Provide the [X, Y] coordinate of the cell's center where the given text is located.  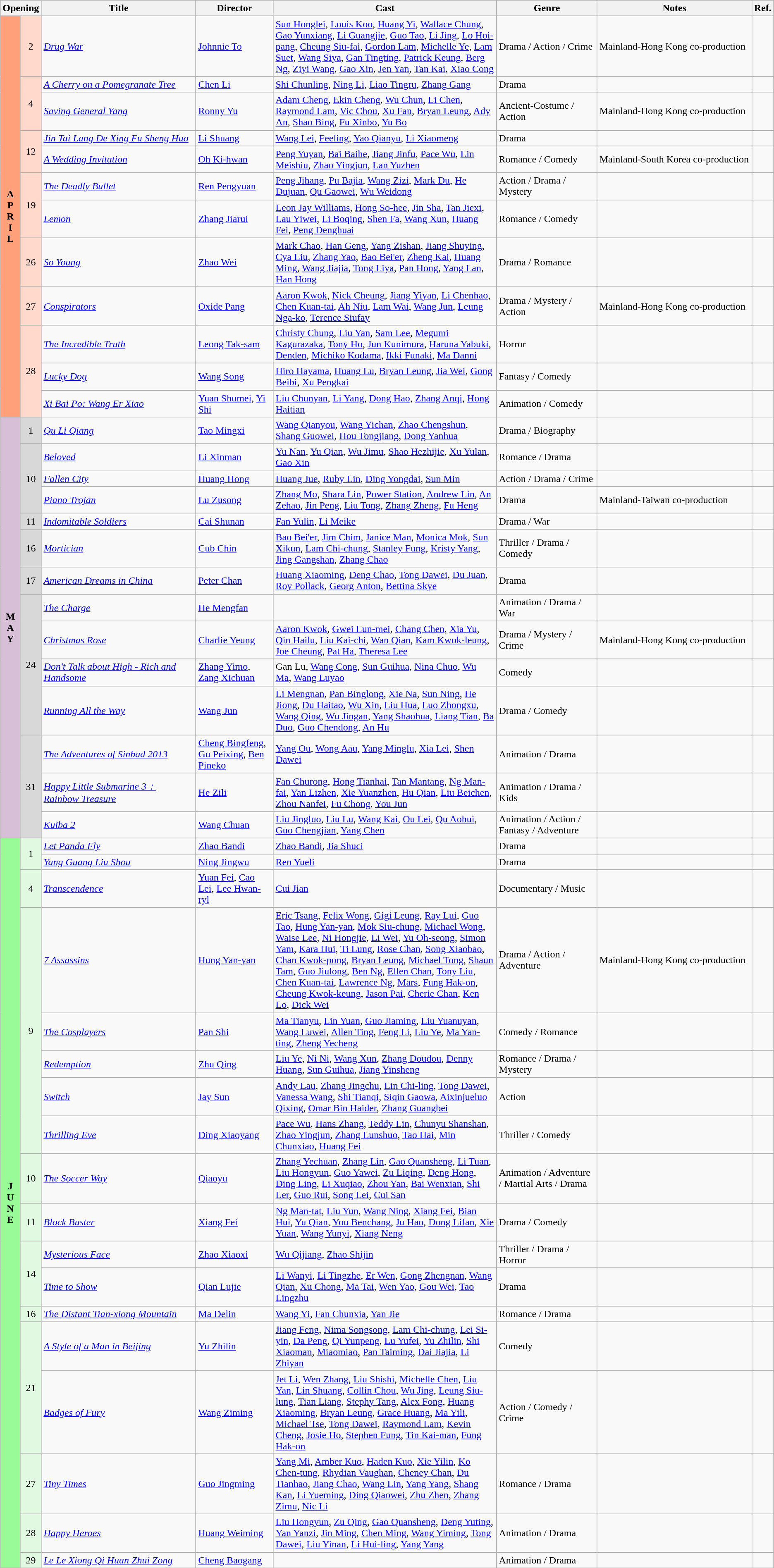
Jay Sun [235, 1097]
Title [119, 8]
Action / Drama / Crime [547, 479]
Drama / Mystery / Action [547, 306]
Lucky Dog [119, 376]
Christmas Rose [119, 640]
Genre [547, 8]
Huang Jue, Ruby Lin, Ding Yongdai, Sun Min [385, 479]
Guo Jingming [235, 1484]
Drug War [119, 46]
21 [31, 1387]
The Deadly Bullet [119, 186]
Running All the Way [119, 710]
Documentary / Music [547, 889]
Zhu Qing [235, 1064]
2 [31, 46]
He Zili [235, 792]
Aaron Kwok, Gwei Lun-mei, Chang Chen, Xia Yu, Qin Hailu, Liu Kai-chi, Wan Qian, Kam Kwok-leung, Joe Cheung, Pat Ha, Theresa Lee [385, 640]
Drama / Biography [547, 431]
Time to Show [119, 1287]
Wang Yi, Fan Chunxia, Yan Jie [385, 1314]
Action [547, 1097]
Animation / Action / Fantasy / Adventure [547, 824]
Qu Li Qiang [119, 431]
Yang Ou, Wong Aau, Yang Minglu, Xia Lei, Shen Dawei [385, 754]
Cub Chin [235, 548]
Oxide Pang [235, 306]
17 [31, 580]
Switch [119, 1097]
Thriller / Drama / Comedy [547, 548]
Fan Yulin, Li Meike [385, 521]
Wang Chuan [235, 824]
The Soccer Way [119, 1178]
Don't Talk about High - Rich and Handsome [119, 672]
Saving General Yang [119, 111]
Shi Chunling, Ning Li, Liao Tingru, Zhang Gang [385, 84]
7 Assassins [119, 960]
Comedy / Romance [547, 1032]
Hiro Hayama, Huang Lu, Bryan Leung, Jia Wei, Gong Beibi, Xu Pengkai [385, 376]
Zhang Jiarui [235, 219]
Huang Xiaoming, Deng Chao, Tong Dawei, Du Juan, Roy Pollack, Georg Anton, Bettina Skye [385, 580]
Ref. [762, 8]
Animation / Drama / War [547, 608]
Drama / Action / Crime [547, 46]
A Wedding Invitation [119, 160]
Beloved [119, 457]
Andy Lau, Zhang Jingchu, Lin Chi-ling, Tong Dawei, Vanessa Wang, Shi Tianqi, Siqin Gaowa, Aixinjueluo Qixing, Omar Bin Haider, Zhang Guangbei [385, 1097]
Animation / Drama / Kids [547, 792]
Li Wanyi, Li Tingzhe, Er Wen, Gong Zhengnan, Wang Qian, Xu Chong, Ma Tai, Wen Yao, Gou Wei, Tao Lingzhu [385, 1287]
Chen Li [235, 84]
Ma Tianyu, Lin Yuan, Guo Jiaming, Liu Yuanuyan, Wang Luwei, Allen Ting, Feng Li, Liu Ye, Ma Yan-ting, Zheng Yecheng [385, 1032]
19 [31, 205]
9 [31, 1031]
Peng Yuyan, Bai Baihe, Jiang Jinfu, Pace Wu, Lin Meishiu, Zhao Yingjun, Lan Yuzhen [385, 160]
Wang Lei, Feeling, Yao Qianyu, Li Xiaomeng [385, 138]
Notes [674, 8]
Action / Comedy / Crime [547, 1412]
Yuan Shumei, Yi Shi [235, 403]
Fantasy / Comedy [547, 376]
Bao Bei'er, Jim Chim, Janice Man, Monica Mok, Sun Xikun, Lam Chi-chung, Stanley Fung, Kristy Yang, Jing Gangshan, Zhang Chao [385, 548]
Ng Man-tat, Liu Yun, Wang Ning, Xiang Fei, Bian Hui, Yu Qian, You Benchang, Ju Hao, Dong Lifan, Xie Yuan, Wang Yunyi, Xiang Neng [385, 1222]
A Cherry on a Pomegranate Tree [119, 84]
Drama / War [547, 521]
Ancient-Costume / Action [547, 111]
Liu Ye, Ni Ni, Wang Xun, Zhang Doudou, Denny Huang, Sun Guihua, Jiang Yinsheng [385, 1064]
Badges of Fury [119, 1412]
29 [31, 1560]
14 [31, 1273]
Liu Hongyun, Zu Qing, Gao Quansheng, Deng Yuting, Yan Yanzi, Jin Ming, Chen Ming, Wang Yiming, Tong Dawei, Liu Yinan, Li Hui-ling, Yang Yang [385, 1533]
Oh Ki-hwan [235, 160]
Animation / Comedy [547, 403]
12 [31, 151]
Happy Heroes [119, 1533]
The Cosplayers [119, 1032]
Indomitable Soldiers [119, 521]
Ding Xiaoyang [235, 1135]
Action / Drama / Mystery [547, 186]
26 [31, 262]
Zhang Mo, Shara Lin, Power Station, Andrew Lin, An Zehao, Jin Peng, Liu Tong, Zhang Zheng, Fu Heng [385, 500]
Thriller / Drama / Horror [547, 1254]
Wang Ziming [235, 1412]
Ning Jingwu [235, 862]
Jin Tai Lang De Xing Fu Sheng Huo [119, 138]
Cheng Bingfeng, Gu Peixing, Ben Pineko [235, 754]
Ma Delin [235, 1314]
Cui Jian [385, 889]
Ronny Yu [235, 111]
Li Shuang [235, 138]
Redemption [119, 1064]
Adam Cheng, Ekin Cheng, Wu Chun, Li Chen, Raymond Lam, Vic Chou, Xu Fan, Bryan Leung, Ady An, Shao Bing, Fu Xinbo, Yu Bo [385, 111]
Qian Lujie [235, 1287]
Director [235, 8]
Huang Hong [235, 479]
Yang Guang Liu Shou [119, 862]
Zhao Wei [235, 262]
MAY [11, 628]
Kuiba 2 [119, 824]
Mysterious Face [119, 1254]
Charlie Yeung [235, 640]
Transcendence [119, 889]
Wang Jun [235, 710]
He Mengfan [235, 608]
Conspirators [119, 306]
Tiny Times [119, 1484]
American Dreams in China [119, 580]
Horror [547, 344]
The Charge [119, 608]
Drama / Action / Adventure [547, 960]
Qiaoyu [235, 1178]
Fan Churong, Hong Tianhai, Tan Mantang, Ng Man-fai, Yan Lizhen, Xie Yuanzhen, Hu Qian, Liu Beichen, Zhou Nanfei, Fu Chong, You Jun [385, 792]
Zhang Yimo, Zang Xichuan [235, 672]
Ren Yueli [385, 862]
Lemon [119, 219]
Zhao Bandi, Jia Shuci [385, 846]
Liu Chunyan, Li Yang, Dong Hao, Zhang Anqi, Hong Haitian [385, 403]
The Incredible Truth [119, 344]
Leon Jay Williams, Hong So-hee, Jin Sha, Tan Jiexi, Lau Yiwei, Li Boqing, Shen Fa, Wang Xun, Huang Fei, Peng Denghuai [385, 219]
Le Le Xiong Qi Huan Zhui Zong [119, 1560]
Cast [385, 8]
Tao Mingxi [235, 431]
Fallen City [119, 479]
Xi Bai Po: Wang Er Xiao [119, 403]
Wang Qianyou, Wang Yichan, Zhao Chengshun, Shang Guowei, Hou Tongjiang, Dong Yanhua [385, 431]
Animation / Adventure / Martial Arts / Drama [547, 1178]
Pan Shi [235, 1032]
Leong Tak-sam [235, 344]
Opening [21, 8]
Cai Shunan [235, 521]
Mortician [119, 548]
Huang Weiming [235, 1533]
Let Panda Fly [119, 846]
Christy Chung, Liu Yan, Sam Lee, Megumi Kagurazaka, Tony Ho, Jun Kunimura, Haruna Yabuki, Denden, Michiko Kodama, Ikki Funaki, Ma Danni [385, 344]
Liu Jingluo, Liu Lu, Wang Kai, Ou Lei, Qu Aohui, Guo Chengjian, Yang Chen [385, 824]
Li Xinman [235, 457]
Drama / Romance [547, 262]
Drama / Mystery / Crime [547, 640]
APRIL [11, 217]
The Adventures of Sinbad 2013 [119, 754]
Happy Little Submarine 3： Rainbow Treasure [119, 792]
Mainland-Taiwan co-production [674, 500]
Yu Nan, Yu Qian, Wu Jimu, Shao Hezhijie, Xu Yulan, Gao Xin [385, 457]
Ren Pengyuan [235, 186]
Piano Trojan [119, 500]
The Distant Tian-xiong Mountain [119, 1314]
Wu Qijiang, Zhao Shijin [385, 1254]
24 [31, 665]
So Young [119, 262]
Block Buster [119, 1222]
Wang Song [235, 376]
Aaron Kwok, Nick Cheung, Jiang Yiyan, Li Chenhao, Chen Kuan-tai, Ah Niu, Lam Wai, Wang Jun, Leung Nga-ko, Terence Siufay [385, 306]
Yuan Fei, Cao Lei, Lee Hwan-ryl [235, 889]
Peng Jihang, Pu Bajia, Wang Zizi, Mark Du, He Dujuan, Qu Gaowei, Wu Weidong [385, 186]
Gan Lu, Wang Cong, Sun Guihua, Nina Chuo, Wu Ma, Wang Luyao [385, 672]
Cheng Baogang [235, 1560]
31 [31, 786]
Johnnie To [235, 46]
Romance / Drama / Mystery [547, 1064]
Pace Wu, Hans Zhang, Teddy Lin, Chunyu Shanshan, Zhao Yingjun, Zhang Lunshuo, Tao Hai, Min Chunxiao, Huang Fei [385, 1135]
JUNE [11, 1203]
Mainland-South Korea co-production [674, 160]
A Style of a Man in Beijing [119, 1346]
Zhao Xiaoxi [235, 1254]
Thriller / Comedy [547, 1135]
Hung Yan-yan [235, 960]
Zhao Bandi [235, 846]
Yu Zhilin [235, 1346]
Xiang Fei [235, 1222]
Lu Zusong [235, 500]
Peter Chan [235, 580]
Thrilling Eve [119, 1135]
